Find where the given text appears and provide that cell's center as (x, y) coordinate. 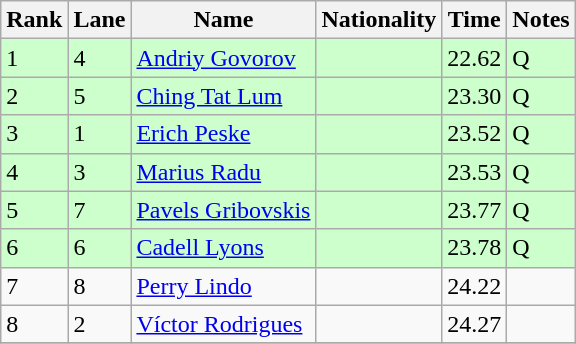
23.52 (474, 134)
23.30 (474, 96)
Rank (34, 20)
Cadell Lyons (224, 248)
Lane (100, 20)
24.27 (474, 324)
Notes (541, 20)
24.22 (474, 286)
23.77 (474, 210)
23.78 (474, 248)
Andriy Govorov (224, 58)
23.53 (474, 172)
Time (474, 20)
Ching Tat Lum (224, 96)
Marius Radu (224, 172)
Name (224, 20)
Víctor Rodrigues (224, 324)
Nationality (379, 20)
22.62 (474, 58)
Pavels Gribovskis (224, 210)
Erich Peske (224, 134)
Perry Lindo (224, 286)
